Scan for the cell matching the given text and deliver its (x, y) coordinate at center. 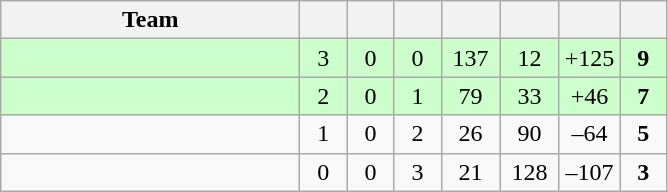
Team (150, 20)
–64 (590, 134)
+125 (590, 58)
33 (530, 96)
5 (644, 134)
90 (530, 134)
79 (470, 96)
12 (530, 58)
21 (470, 172)
+46 (590, 96)
137 (470, 58)
26 (470, 134)
–107 (590, 172)
128 (530, 172)
7 (644, 96)
9 (644, 58)
